Output the [X, Y] coordinate of the center of the cell containing the given text.  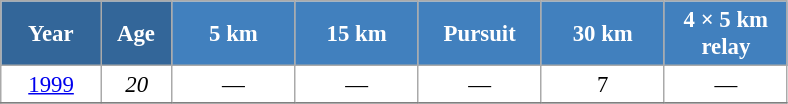
1999 [52, 85]
5 km [234, 34]
Age [136, 34]
30 km [602, 34]
4 × 5 km relay [726, 34]
20 [136, 85]
Pursuit [480, 34]
Year [52, 34]
7 [602, 85]
15 km [356, 34]
